For the text-containing cell, return its midpoint in (x, y) coordinate format. 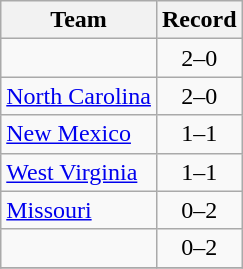
West Virginia (79, 172)
North Carolina (79, 96)
Team (79, 20)
Record (199, 20)
Missouri (79, 210)
New Mexico (79, 134)
